Search for the cell housing the specified text and yield its [x, y] center coordinate. 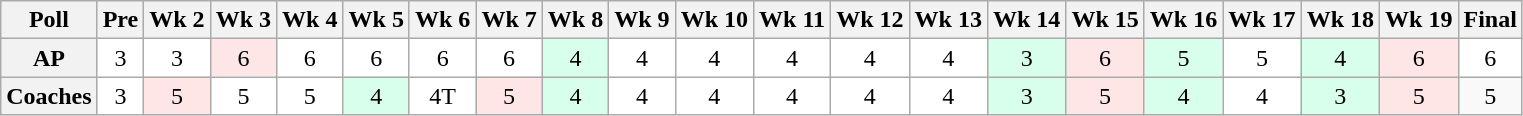
Wk 6 [442, 20]
Poll [49, 20]
Wk 17 [1262, 20]
Pre [120, 20]
Wk 14 [1026, 20]
Wk 13 [948, 20]
Wk 18 [1340, 20]
Wk 12 [870, 20]
Wk 4 [310, 20]
Wk 10 [714, 20]
Wk 7 [509, 20]
AP [49, 58]
Wk 9 [642, 20]
Coaches [49, 96]
Wk 11 [792, 20]
Final [1490, 20]
4T [442, 96]
Wk 3 [243, 20]
Wk 8 [575, 20]
Wk 5 [376, 20]
Wk 2 [177, 20]
Wk 19 [1419, 20]
Wk 16 [1183, 20]
Wk 15 [1105, 20]
